Extract the [X, Y] coordinate from the center of the cell holding the provided text.  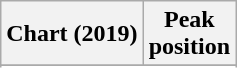
Chart (2019) [72, 34]
Peakposition [189, 34]
